Determine the [X, Y] coordinate at the center of the cell enclosing the given text.  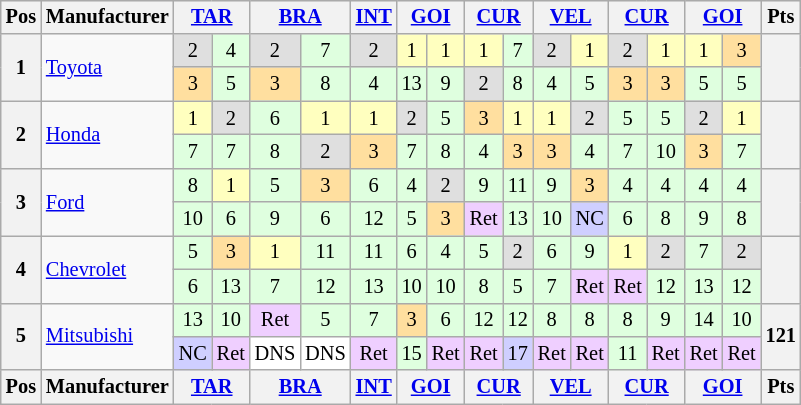
17 [518, 354]
14 [704, 320]
Toyota [108, 68]
Honda [108, 134]
Mitsubishi [108, 336]
Ford [108, 202]
Chevrolet [108, 270]
15 [412, 354]
121 [781, 336]
